Determine the [X, Y] coordinate at the center of the cell enclosing the given text.  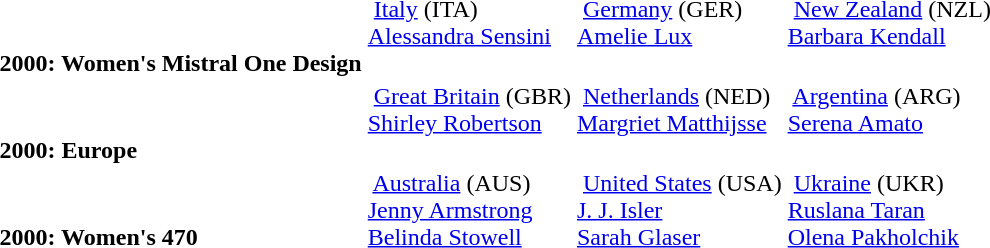
Netherlands (NED)Margriet Matthijsse [680, 123]
Great Britain (GBR)Shirley Robertson [469, 123]
